Detect which cell encompasses the target text, then output its (X, Y) center coordinate. 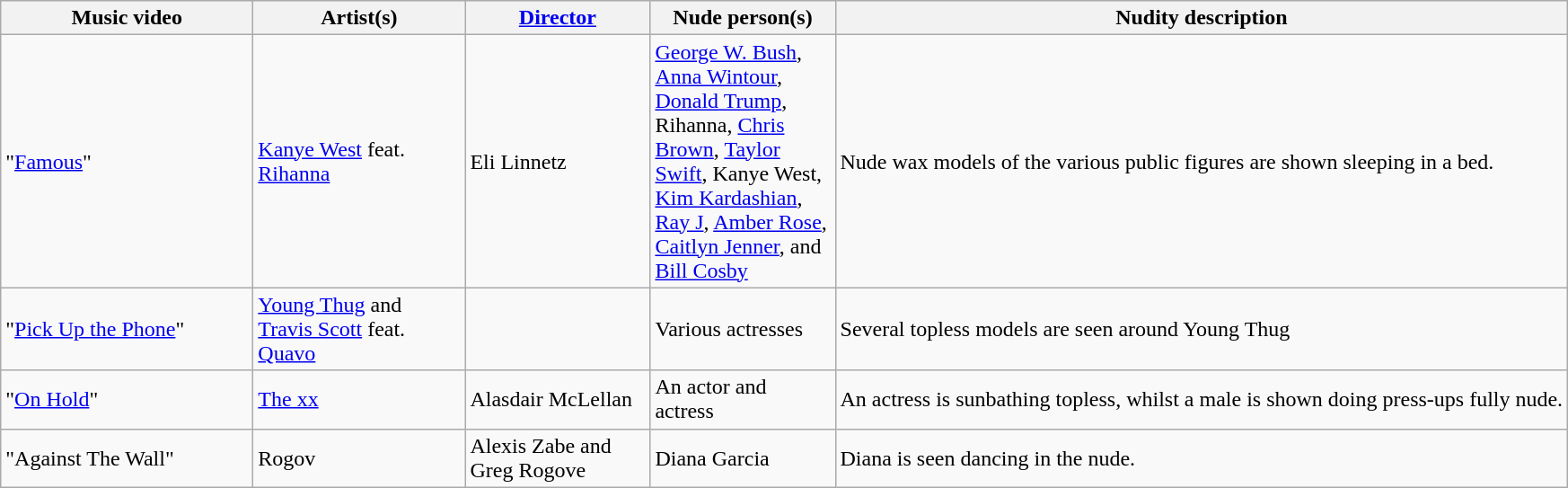
The xx (359, 399)
Young Thug and Travis Scott feat. Quavo (359, 329)
Artist(s) (359, 18)
Diana Garcia (743, 458)
Various actresses (743, 329)
Music video (128, 18)
Nude wax models of the various public figures are shown sleeping in a bed. (1202, 162)
An actor and actress (743, 399)
"Famous" (128, 162)
Kanye West feat. Rihanna (359, 162)
An actress is sunbathing topless, whilst a male is shown doing press-ups fully nude. (1202, 399)
Rogov (359, 458)
"On Hold" (128, 399)
Eli Linnetz (558, 162)
Several topless models are seen around Young Thug (1202, 329)
"Against The Wall" (128, 458)
"Pick Up the Phone" (128, 329)
Diana is seen dancing in the nude. (1202, 458)
Nude person(s) (743, 18)
Nudity description (1202, 18)
Alasdair McLellan (558, 399)
Director (558, 18)
Alexis Zabe and Greg Rogove (558, 458)
